Return [x, y] of the center of cell containing provided text 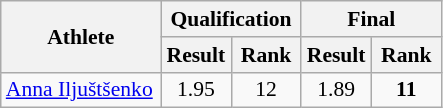
1.89 [336, 90]
11 [406, 90]
Anna Iljuštšenko [81, 90]
Qualification [231, 19]
Final [371, 19]
12 [266, 90]
Athlete [81, 36]
1.95 [196, 90]
